Detect which cell encompasses the target text, then output its (x, y) center coordinate. 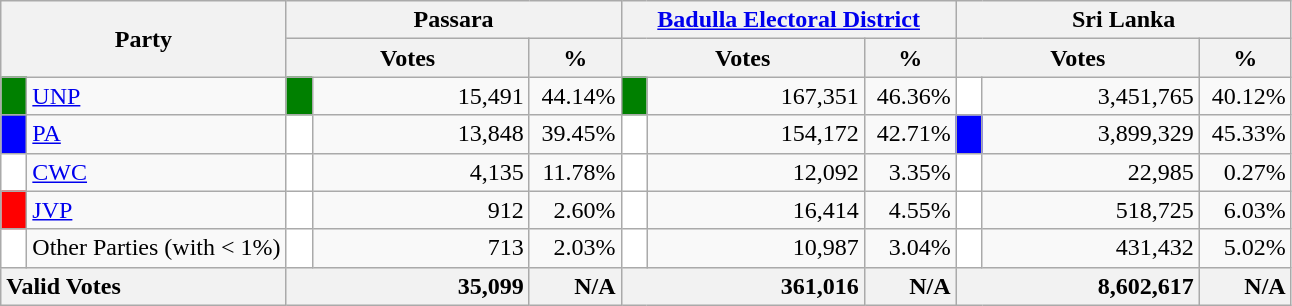
11.78% (575, 172)
40.12% (1245, 96)
6.03% (1245, 210)
4,135 (420, 172)
UNP (156, 96)
44.14% (575, 96)
15,491 (420, 96)
2.03% (575, 248)
154,172 (756, 134)
39.45% (575, 134)
8,602,617 (1078, 286)
361,016 (742, 286)
45.33% (1245, 134)
13,848 (420, 134)
3,451,765 (1090, 96)
PA (156, 134)
431,432 (1090, 248)
713 (420, 248)
3.04% (910, 248)
Valid Votes (144, 286)
Sri Lanka (1124, 20)
167,351 (756, 96)
16,414 (756, 210)
912 (420, 210)
10,987 (756, 248)
12,092 (756, 172)
CWC (156, 172)
22,985 (1090, 172)
3.35% (910, 172)
Passara (454, 20)
Other Parties (with < 1%) (156, 248)
2.60% (575, 210)
4.55% (910, 210)
518,725 (1090, 210)
Badulla Electoral District (788, 20)
JVP (156, 210)
Party (144, 39)
35,099 (408, 286)
42.71% (910, 134)
3,899,329 (1090, 134)
0.27% (1245, 172)
5.02% (1245, 248)
46.36% (910, 96)
